From the cell containing the given text, extract its center point as (x, y) coordinate. 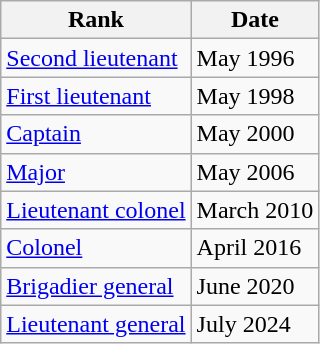
Date (255, 20)
Second lieutenant (96, 58)
June 2020 (255, 286)
Lieutenant general (96, 324)
March 2010 (255, 210)
Colonel (96, 248)
First lieutenant (96, 96)
May 2000 (255, 134)
Brigadier general (96, 286)
May 1996 (255, 58)
May 1998 (255, 96)
Rank (96, 20)
Captain (96, 134)
May 2006 (255, 172)
Lieutenant colonel (96, 210)
Major (96, 172)
April 2016 (255, 248)
July 2024 (255, 324)
